Find where the given text appears and provide that cell's center as [X, Y] coordinate. 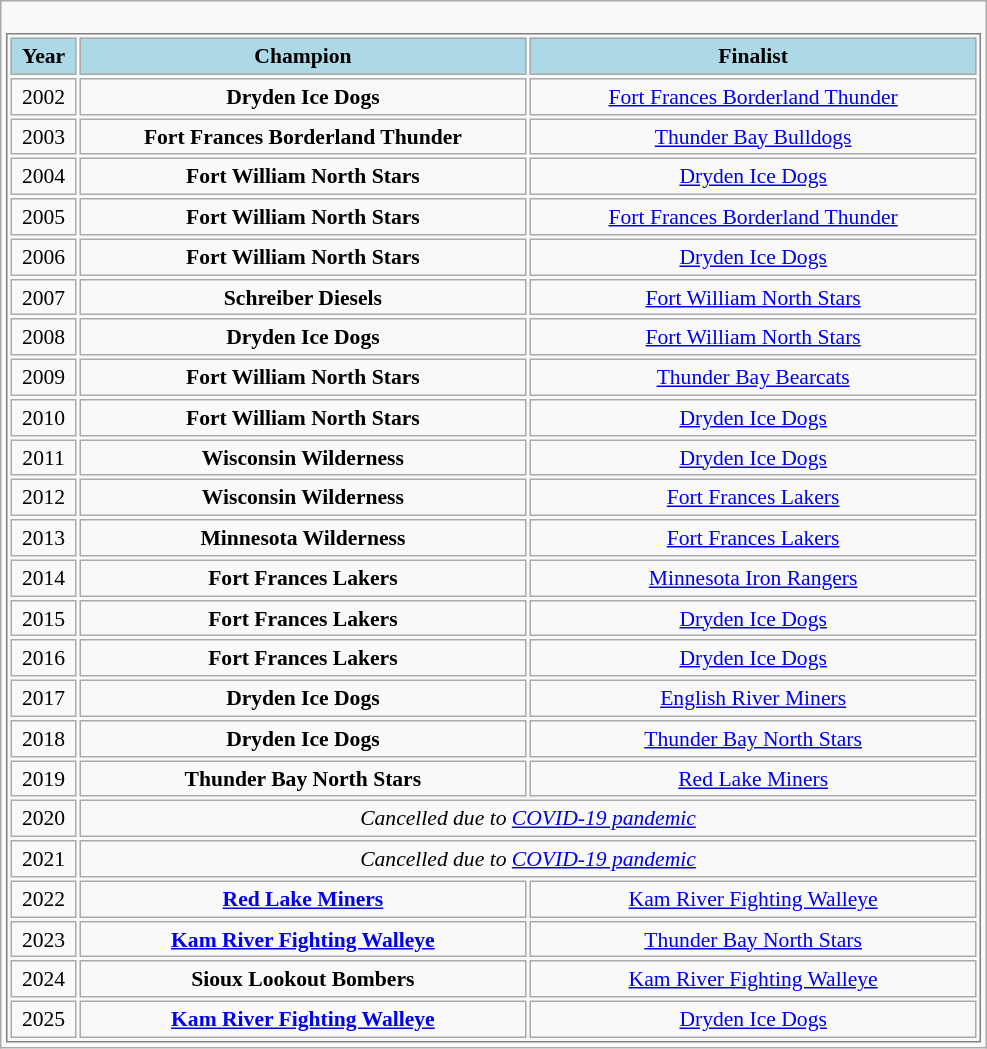
2024 [44, 980]
2014 [44, 578]
2007 [44, 298]
2025 [44, 1020]
2003 [44, 136]
2011 [44, 458]
2015 [44, 618]
Thunder Bay Bearcats [754, 378]
2019 [44, 778]
Champion [302, 56]
Thunder Bay Bulldogs [754, 136]
Minnesota Iron Rangers [754, 578]
2022 [44, 898]
2008 [44, 338]
2006 [44, 256]
2009 [44, 378]
Year [44, 56]
2002 [44, 96]
Schreiber Diesels [302, 298]
Sioux Lookout Bombers [302, 980]
Finalist [754, 56]
Minnesota Wilderness [302, 538]
2005 [44, 216]
2023 [44, 940]
2004 [44, 176]
2018 [44, 738]
2020 [44, 818]
English River Miners [754, 698]
2010 [44, 418]
2021 [44, 858]
2012 [44, 498]
2013 [44, 538]
2017 [44, 698]
2016 [44, 658]
